Search for the cell housing the specified text and yield its (X, Y) center coordinate. 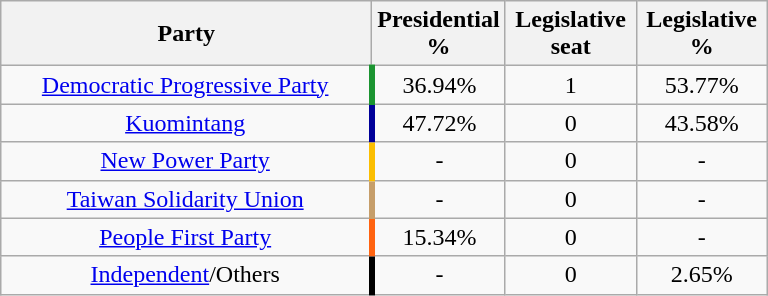
Party (186, 34)
47.72% (438, 123)
1 (570, 85)
43.58% (702, 123)
2.65% (702, 275)
New Power Party (186, 161)
Democratic Progressive Party (186, 85)
53.77% (702, 85)
Taiwan Solidarity Union (186, 199)
Legislative seat (570, 34)
Presidential % (438, 34)
15.34% (438, 237)
Independent/Others (186, 275)
36.94% (438, 85)
Kuomintang (186, 123)
People First Party (186, 237)
Legislative % (702, 34)
